Search for the cell housing the specified text and yield its (x, y) center coordinate. 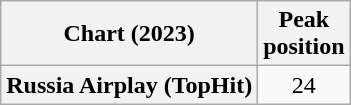
24 (304, 85)
Peakposition (304, 34)
Chart (2023) (130, 34)
Russia Airplay (TopHit) (130, 85)
